Extract the (x, y) coordinate from the center of the cell holding the provided text.  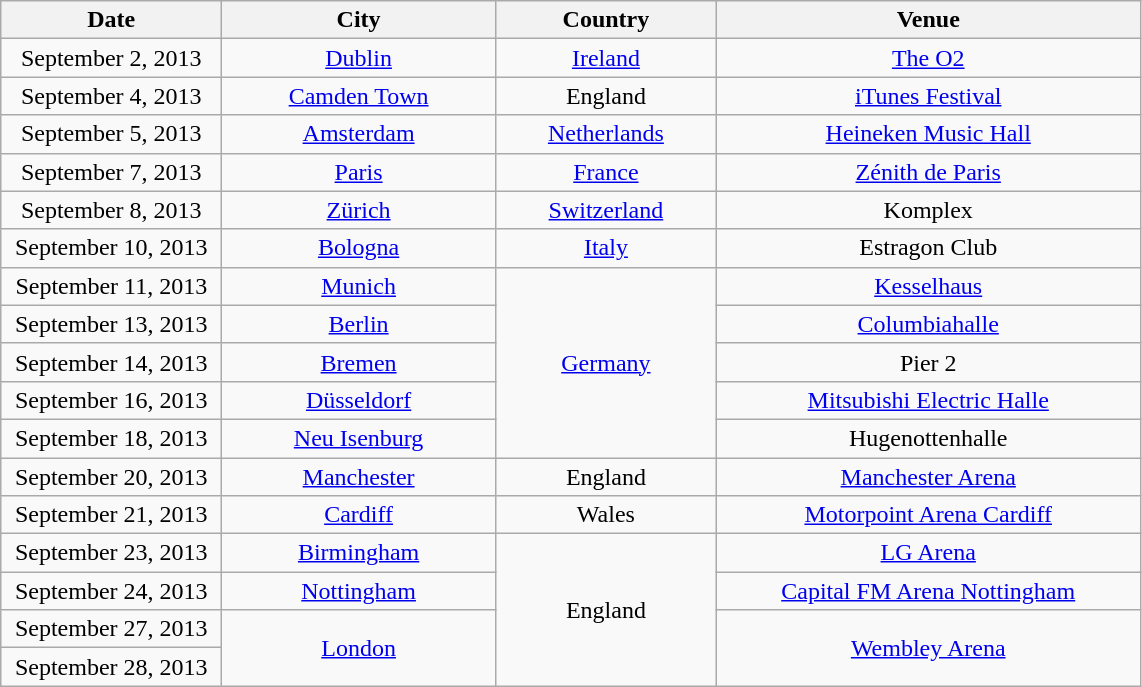
September 5, 2013 (112, 134)
Wales (606, 515)
September 14, 2013 (112, 362)
September 10, 2013 (112, 248)
France (606, 172)
September 4, 2013 (112, 96)
Camden Town (359, 96)
Wembley Arena (928, 648)
Date (112, 20)
Capital FM Arena Nottingham (928, 591)
Ireland (606, 58)
Munich (359, 286)
iTunes Festival (928, 96)
Birmingham (359, 553)
Switzerland (606, 210)
Estragon Club (928, 248)
Zénith de Paris (928, 172)
Mitsubishi Electric Halle (928, 400)
September 23, 2013 (112, 553)
Komplex (928, 210)
Pier 2 (928, 362)
Nottingham (359, 591)
Netherlands (606, 134)
Zürich (359, 210)
Country (606, 20)
September 28, 2013 (112, 667)
Italy (606, 248)
September 24, 2013 (112, 591)
September 7, 2013 (112, 172)
Kesselhaus (928, 286)
City (359, 20)
September 27, 2013 (112, 629)
September 11, 2013 (112, 286)
Hugenottenhalle (928, 438)
London (359, 648)
September 2, 2013 (112, 58)
Cardiff (359, 515)
Paris (359, 172)
Motorpoint Arena Cardiff (928, 515)
Neu Isenburg (359, 438)
Venue (928, 20)
September 18, 2013 (112, 438)
September 16, 2013 (112, 400)
Columbiahalle (928, 324)
Düsseldorf (359, 400)
Manchester (359, 477)
Dublin (359, 58)
Bremen (359, 362)
Berlin (359, 324)
Heineken Music Hall (928, 134)
September 13, 2013 (112, 324)
September 20, 2013 (112, 477)
Bologna (359, 248)
September 21, 2013 (112, 515)
Manchester Arena (928, 477)
Amsterdam (359, 134)
The O2 (928, 58)
LG Arena (928, 553)
Germany (606, 362)
September 8, 2013 (112, 210)
